Identify which cell holds the provided text, then report its [X, Y] central coordinate. 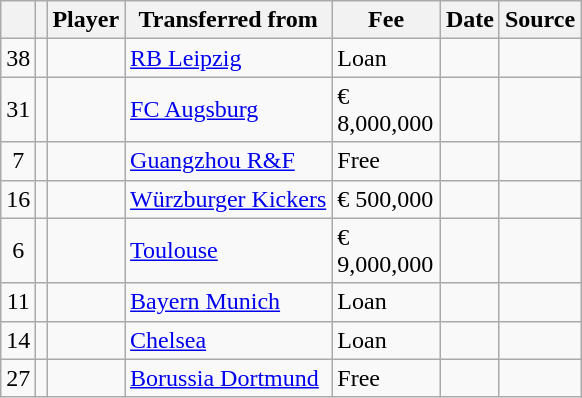
14 [18, 340]
Fee [386, 20]
Würzburger Kickers [228, 199]
€ 500,000 [386, 199]
RB Leipzig [228, 58]
Chelsea [228, 340]
38 [18, 58]
Player [86, 20]
Source [540, 20]
FC Augsburg [228, 110]
€ 8,000,000 [386, 110]
€ 9,000,000 [386, 250]
11 [18, 302]
16 [18, 199]
Guangzhou R&F [228, 161]
Toulouse [228, 250]
Bayern Munich [228, 302]
6 [18, 250]
Borussia Dortmund [228, 378]
Date [470, 20]
31 [18, 110]
7 [18, 161]
27 [18, 378]
Transferred from [228, 20]
